Pinpoint the cell where the given text exists, returning its [X, Y] midpoint coordinate. 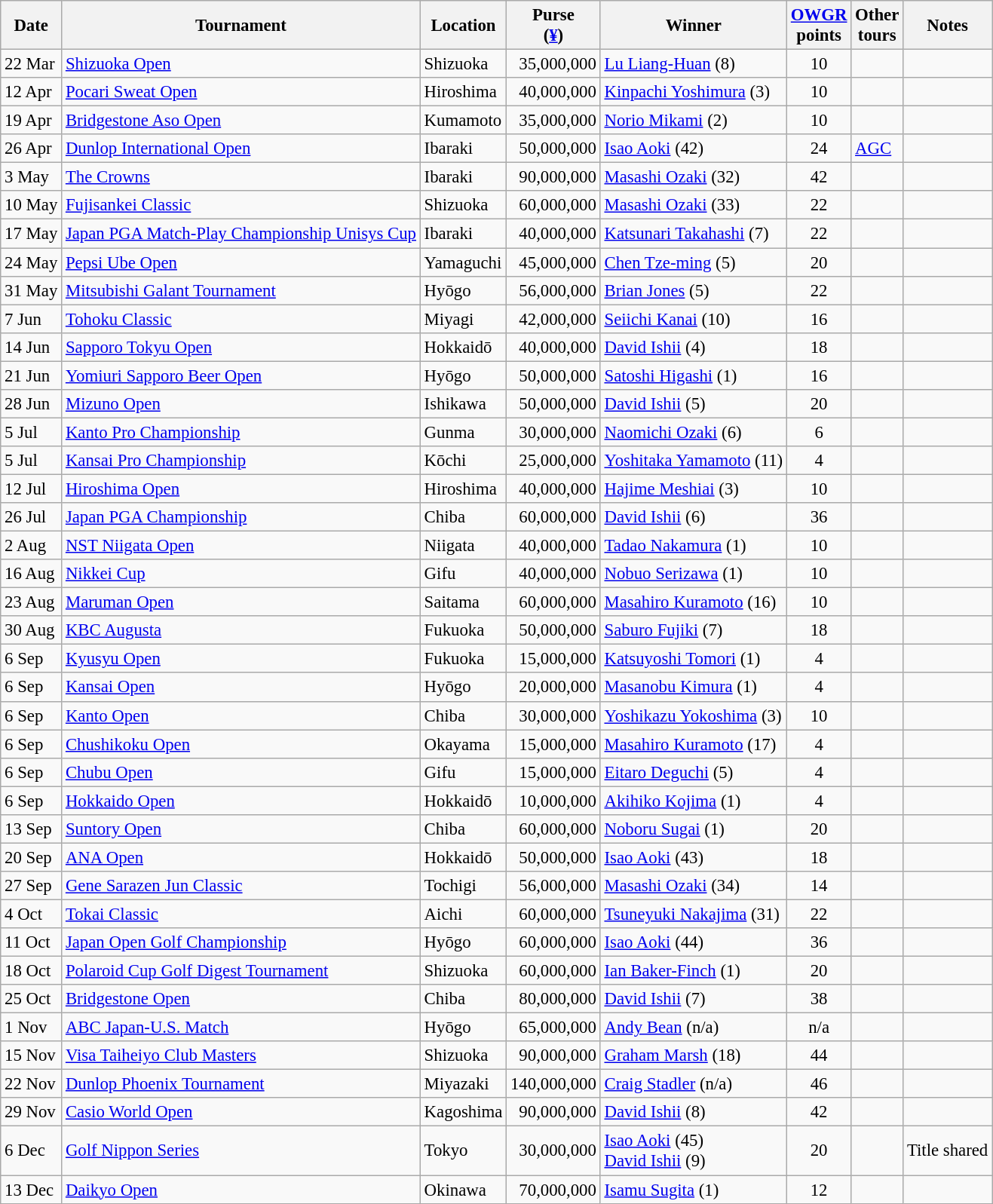
Craig Stadler (n/a) [694, 1084]
Masahiro Kuramoto (16) [694, 602]
Andy Bean (n/a) [694, 1028]
Tochigi [463, 886]
Kinpachi Yoshimura (3) [694, 92]
30 Aug [32, 630]
22 Mar [32, 64]
44 [819, 1055]
Hokkaido Open [241, 801]
Tadao Nakamura (1) [694, 546]
Mitsubishi Galant Tournament [241, 290]
Okayama [463, 744]
Ian Baker-Finch (1) [694, 971]
31 May [32, 290]
140,000,000 [553, 1084]
ANA Open [241, 857]
14 Jun [32, 347]
Lu Liang-Huan (8) [694, 64]
Isao Aoki (44) [694, 942]
12 Apr [32, 92]
Satoshi Higashi (1) [694, 375]
Mizuno Open [241, 404]
12 [819, 1190]
42,000,000 [553, 319]
Pocari Sweat Open [241, 92]
Yoshitaka Yamamoto (11) [694, 461]
Miyagi [463, 319]
David Ishii (8) [694, 1112]
Location [463, 26]
Japan PGA Match-Play Championship Unisys Cup [241, 234]
28 Jun [32, 404]
Bridgestone Open [241, 999]
Masashi Ozaki (32) [694, 177]
17 May [32, 234]
Kansai Open [241, 688]
Golf Nippon Series [241, 1150]
Winner [694, 26]
Isamu Sugita (1) [694, 1190]
1 Nov [32, 1028]
David Ishii (5) [694, 404]
2 Aug [32, 546]
David Ishii (4) [694, 347]
46 [819, 1084]
Casio World Open [241, 1112]
Norio Mikami (2) [694, 121]
n/a [819, 1028]
7 Jun [32, 319]
12 Jul [32, 489]
Chen Tze-ming (5) [694, 262]
Noboru Sugai (1) [694, 829]
26 Apr [32, 149]
Saitama [463, 602]
Isao Aoki (45) David Ishii (9) [694, 1150]
Nikkei Cup [241, 574]
Yoshikazu Yokoshima (3) [694, 715]
Kōchi [463, 461]
21 Jun [32, 375]
Daikyo Open [241, 1190]
Pepsi Ube Open [241, 262]
6 [819, 432]
Kagoshima [463, 1112]
Date [32, 26]
Naomichi Ozaki (6) [694, 432]
Chubu Open [241, 772]
Ishikawa [463, 404]
OWGRpoints [819, 26]
Miyazaki [463, 1084]
20 Sep [32, 857]
Isao Aoki (42) [694, 149]
14 [819, 886]
Tsuneyuki Nakajima (31) [694, 914]
Dunlop Phoenix Tournament [241, 1084]
Tokai Classic [241, 914]
Saburo Fujiki (7) [694, 630]
Tokyo [463, 1150]
19 Apr [32, 121]
18 Oct [32, 971]
Sapporo Tokyu Open [241, 347]
70,000,000 [553, 1190]
Kumamoto [463, 121]
Kanto Open [241, 715]
Japan PGA Championship [241, 517]
20,000,000 [553, 688]
Aichi [463, 914]
Masashi Ozaki (34) [694, 886]
Eitaro Deguchi (5) [694, 772]
Gene Sarazen Jun Classic [241, 886]
45,000,000 [553, 262]
Polaroid Cup Golf Digest Tournament [241, 971]
4 Oct [32, 914]
Tournament [241, 26]
6 Dec [32, 1150]
65,000,000 [553, 1028]
Seiichi Kanai (10) [694, 319]
Fujisankei Classic [241, 206]
Japan Open Golf Championship [241, 942]
25,000,000 [553, 461]
Graham Marsh (18) [694, 1055]
24 May [32, 262]
Masahiro Kuramoto (17) [694, 744]
15 Nov [32, 1055]
Katsuyoshi Tomori (1) [694, 659]
Akihiko Kojima (1) [694, 801]
Title shared [948, 1150]
29 Nov [32, 1112]
24 [819, 149]
Brian Jones (5) [694, 290]
Purse(¥) [553, 26]
80,000,000 [553, 999]
Hajime Meshiai (3) [694, 489]
NST Niigata Open [241, 546]
Tohoku Classic [241, 319]
Maruman Open [241, 602]
KBC Augusta [241, 630]
Nobuo Serizawa (1) [694, 574]
Kyusyu Open [241, 659]
38 [819, 999]
AGC [878, 149]
Shizuoka Open [241, 64]
Masanobu Kimura (1) [694, 688]
David Ishii (7) [694, 999]
10 May [32, 206]
Kanto Pro Championship [241, 432]
Hiroshima Open [241, 489]
23 Aug [32, 602]
Visa Taiheiyo Club Masters [241, 1055]
25 Oct [32, 999]
13 Sep [32, 829]
Gunma [463, 432]
Okinawa [463, 1190]
Dunlop International Open [241, 149]
Suntory Open [241, 829]
Masashi Ozaki (33) [694, 206]
Kansai Pro Championship [241, 461]
27 Sep [32, 886]
Othertours [878, 26]
16 Aug [32, 574]
26 Jul [32, 517]
The Crowns [241, 177]
22 Nov [32, 1084]
3 May [32, 177]
David Ishii (6) [694, 517]
11 Oct [32, 942]
Isao Aoki (43) [694, 857]
10,000,000 [553, 801]
Niigata [463, 546]
Katsunari Takahashi (7) [694, 234]
Chushikoku Open [241, 744]
ABC Japan-U.S. Match [241, 1028]
Bridgestone Aso Open [241, 121]
Yomiuri Sapporo Beer Open [241, 375]
13 Dec [32, 1190]
Yamaguchi [463, 262]
Notes [948, 26]
